From the cell containing the given text, extract its center point as (X, Y) coordinate. 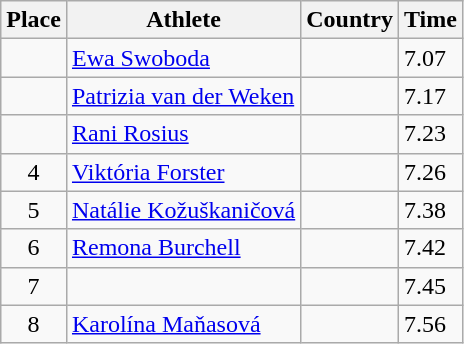
7.26 (430, 172)
Rani Rosius (183, 134)
7.23 (430, 134)
7.42 (430, 248)
7.56 (430, 324)
Viktória Forster (183, 172)
Ewa Swoboda (183, 58)
6 (34, 248)
Natálie Kožuškaničová (183, 210)
7.45 (430, 286)
7.07 (430, 58)
Remona Burchell (183, 248)
7 (34, 286)
7.38 (430, 210)
Country (350, 20)
Karolína Maňasová (183, 324)
7.17 (430, 96)
5 (34, 210)
4 (34, 172)
Time (430, 20)
Patrizia van der Weken (183, 96)
Place (34, 20)
Athlete (183, 20)
8 (34, 324)
